Extract the (x, y) coordinate from the center of the cell holding the provided text.  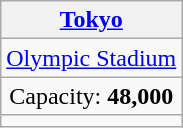
Capacity: 48,000 (92, 96)
Olympic Stadium (92, 58)
Tokyo (92, 20)
